Pinpoint the cell where the given text exists, returning its [X, Y] midpoint coordinate. 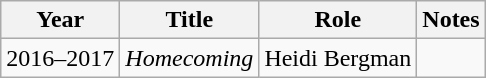
2016–2017 [60, 58]
Year [60, 20]
Notes [451, 20]
Role [338, 20]
Title [190, 20]
Homecoming [190, 58]
Heidi Bergman [338, 58]
